Return the [X, Y] coordinate for the center point of the cell that contains the specified text.  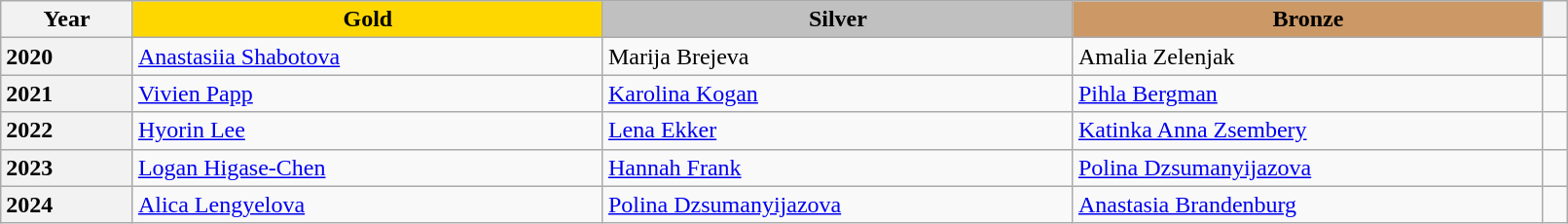
Hyorin Lee [368, 131]
Logan Higase-Chen [368, 168]
Karolina Kogan [837, 93]
Marija Brejeva [837, 56]
Anastasiia Shabotova [368, 56]
Hannah Frank [837, 168]
Bronze [1308, 19]
Year [67, 19]
Gold [368, 19]
Amalia Zelenjak [1308, 56]
Vivien Papp [368, 93]
2023 [67, 168]
2022 [67, 131]
Pihla Bergman [1308, 93]
2020 [67, 56]
2021 [67, 93]
Silver [837, 19]
2024 [67, 205]
Anastasia Brandenburg [1308, 205]
Alica Lengyelova [368, 205]
Lena Ekker [837, 131]
Katinka Anna Zsembery [1308, 131]
